Search for the cell housing the specified text and yield its [x, y] center coordinate. 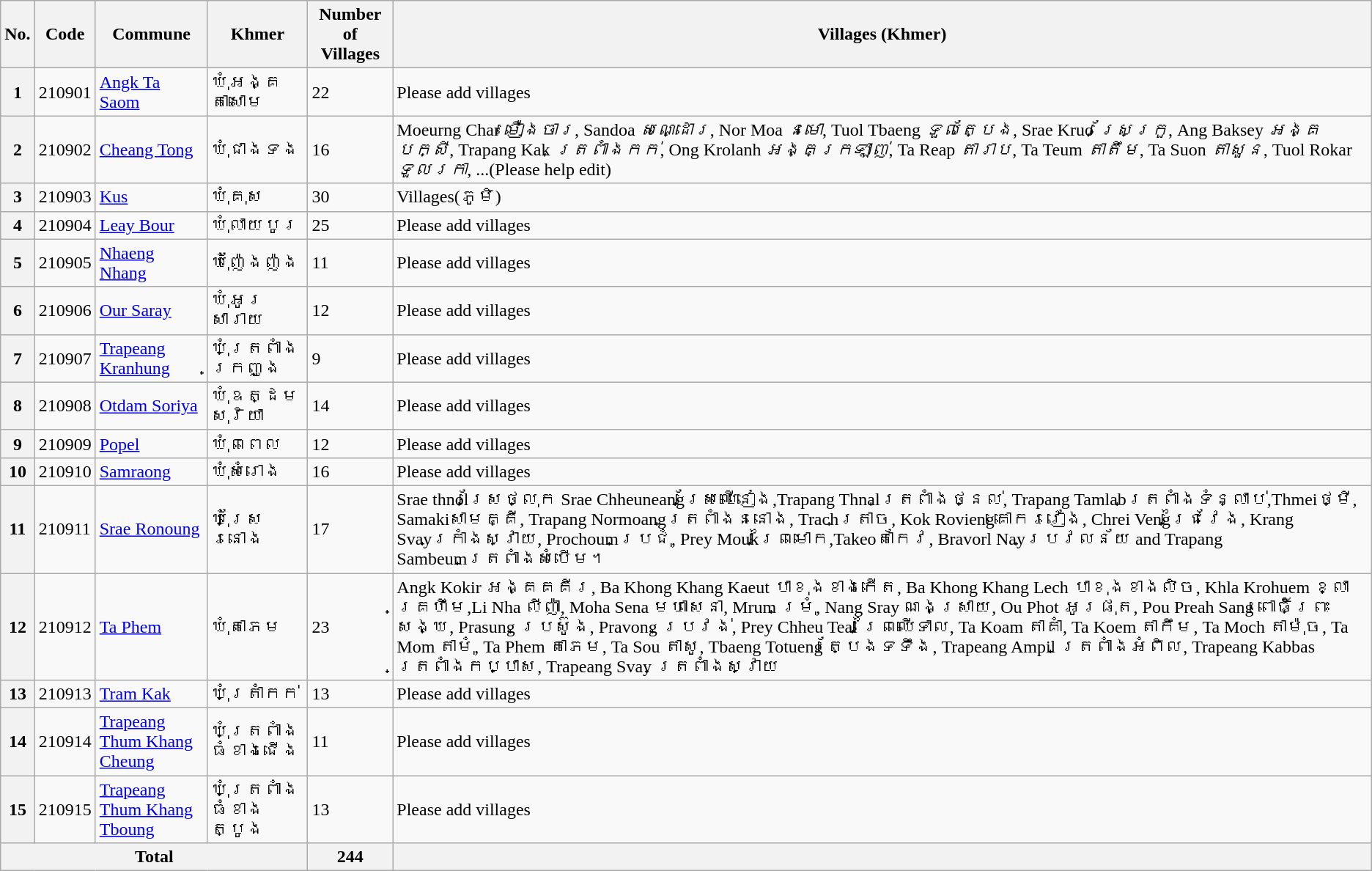
ឃុំអង្គតាសោម [258, 92]
210903 [64, 197]
210912 [64, 627]
ឃុំត្រពាំងក្រញូង [258, 358]
Total [154, 857]
ឃុំលាយបូរ [258, 225]
Number of Villages [350, 34]
30 [350, 197]
ឃុំគុស [258, 197]
ឃុំត្រាំកក់ [258, 694]
10 [18, 471]
2 [18, 150]
Cheang Tong [151, 150]
210901 [64, 92]
17 [350, 529]
210909 [64, 444]
Code [64, 34]
ឃុំអូរសារាយ [258, 311]
22 [350, 92]
Trapeang Thum Khang Tboung [151, 809]
Angk Ta Saom [151, 92]
Villages (Khmer) [882, 34]
7 [18, 358]
210911 [64, 529]
No. [18, 34]
Otdam Soriya [151, 406]
25 [350, 225]
Leay Bour [151, 225]
210913 [64, 694]
23 [350, 627]
210908 [64, 406]
Popel [151, 444]
ឃុំត្រពាំងធំខាងជើង [258, 742]
Ta Phem [151, 627]
ឃុំឧត្ដមសុរិយា [258, 406]
Trapeang Kranhung [151, 358]
15 [18, 809]
8 [18, 406]
Srae Ronoung [151, 529]
ឃុំតាភេម [258, 627]
ឃុំពពេល [258, 444]
244 [350, 857]
ឃុំត្រពាំងធំខាងត្បូង [258, 809]
Commune [151, 34]
ឃុំញ៉ែងញ៉ង [258, 262]
210907 [64, 358]
210906 [64, 311]
Tram Kak [151, 694]
Kus [151, 197]
210914 [64, 742]
Samraong [151, 471]
1 [18, 92]
Villages(ភូមិ) [882, 197]
ឃុំជាងទង [258, 150]
210904 [64, 225]
ឃុំស្រែរនោង [258, 529]
210915 [64, 809]
4 [18, 225]
3 [18, 197]
Nhaeng Nhang [151, 262]
Khmer [258, 34]
210910 [64, 471]
210905 [64, 262]
Our Saray [151, 311]
6 [18, 311]
5 [18, 262]
210902 [64, 150]
ឃុំសំរោង [258, 471]
Trapeang Thum Khang Cheung [151, 742]
